Identify which cell holds the provided text, then report its [X, Y] central coordinate. 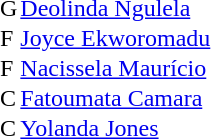
Nacissela Maurício [115, 68]
C [8, 98]
Joyce Ekworomadu [115, 38]
Fatoumata Camara [115, 98]
